Search for the cell housing the specified text and yield its (x, y) center coordinate. 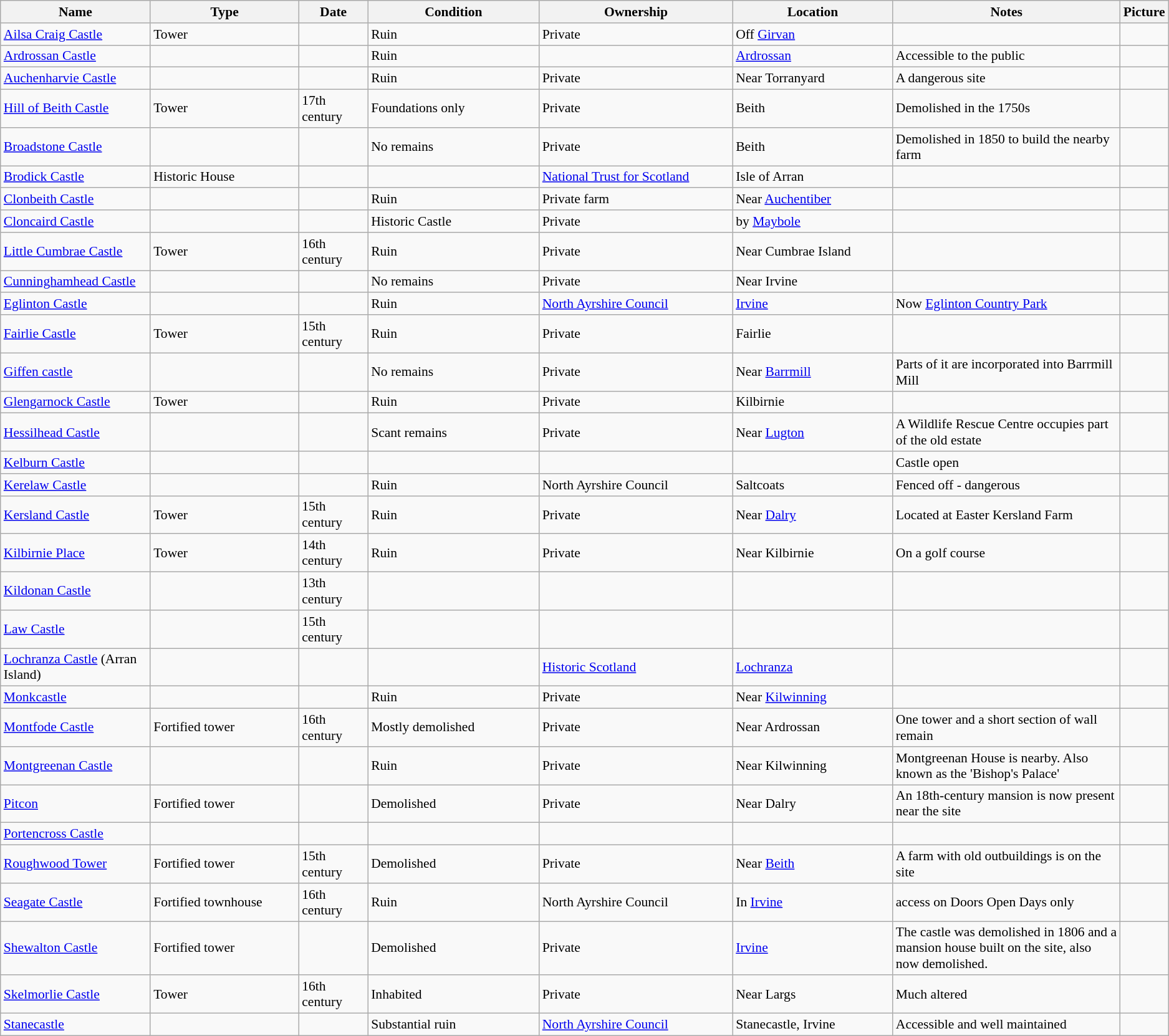
Near Irvine (813, 282)
Hessilhead Castle (75, 433)
Type (224, 12)
A farm with old outbuildings is on the site (1006, 864)
A dangerous site (1006, 79)
Historic House (224, 177)
On a golf course (1006, 554)
Fairlie (813, 334)
Near Kilbirnie (813, 554)
An 18th-century mansion is now present near the site (1006, 804)
Kelburn Castle (75, 463)
Stanecastle, Irvine (813, 1025)
Historic Castle (454, 221)
Fairlie Castle (75, 334)
14th century (333, 554)
Montgreenan Castle (75, 765)
Portencross Castle (75, 834)
Historic Scotland (636, 667)
Fortified townhouse (224, 903)
Kersland Castle (75, 515)
Fenced off - dangerous (1006, 485)
Broadstone Castle (75, 147)
Kildonan Castle (75, 591)
Cloncaird Castle (75, 221)
Lochranza (813, 667)
Auchenharvie Castle (75, 79)
Near Largs (813, 995)
Demolished in the 1750s (1006, 108)
Off Girvan (813, 34)
Ailsa Craig Castle (75, 34)
Notes (1006, 12)
Near Lugton (813, 433)
Montgreenan House is nearby. Also known as the 'Bishop's Palace' (1006, 765)
Eglinton Castle (75, 304)
Foundations only (454, 108)
Near Ardrossan (813, 728)
Ardrossan Castle (75, 56)
Accessible to the public (1006, 56)
Condition (454, 12)
Name (75, 12)
Hill of Beith Castle (75, 108)
The castle was demolished in 1806 and a mansion house built on the site, also now demolished. (1006, 949)
Seagate Castle (75, 903)
A Wildlife Rescue Centre occupies part of the old estate (1006, 433)
Saltcoats (813, 485)
Kilbirnie Place (75, 554)
Isle of Arran (813, 177)
Private farm (636, 199)
Monkcastle (75, 698)
Inhabited (454, 995)
access on Doors Open Days only (1006, 903)
Castle open (1006, 463)
Roughwood Tower (75, 864)
Stanecastle (75, 1025)
Located at Easter Kersland Farm (1006, 515)
Shewalton Castle (75, 949)
Near Cumbrae Island (813, 252)
Clonbeith Castle (75, 199)
Now Eglinton Country Park (1006, 304)
Location (813, 12)
Near Auchentiber (813, 199)
Ardrossan (813, 56)
Near Barrmill (813, 372)
Montfode Castle (75, 728)
Substantial ruin (454, 1025)
Demolished in 1850 to build the nearby farm (1006, 147)
Mostly demolished (454, 728)
Brodick Castle (75, 177)
Lochranza Castle (Arran Island) (75, 667)
Glengarnock Castle (75, 402)
Giffen castle (75, 372)
13th century (333, 591)
Much altered (1006, 995)
Picture (1145, 12)
Near Beith (813, 864)
One tower and a short section of wall remain (1006, 728)
Cunninghamhead Castle (75, 282)
Skelmorlie Castle (75, 995)
Ownership (636, 12)
Near Torranyard (813, 79)
In Irvine (813, 903)
Scant remains (454, 433)
National Trust for Scotland (636, 177)
Date (333, 12)
Law Castle (75, 630)
Parts of it are incorporated into Barrmill Mill (1006, 372)
by Maybole (813, 221)
17th century (333, 108)
Pitcon (75, 804)
Accessible and well maintained (1006, 1025)
Kilbirnie (813, 402)
Kerelaw Castle (75, 485)
Little Cumbrae Castle (75, 252)
